Return the (X, Y) coordinate for the center point of the cell that contains the specified text.  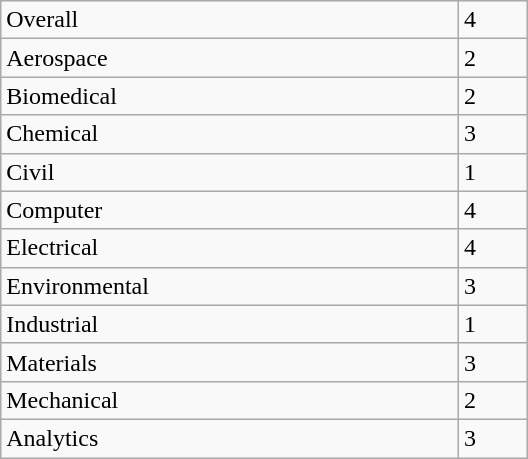
Analytics (230, 438)
Civil (230, 172)
Chemical (230, 134)
Environmental (230, 286)
Computer (230, 210)
Electrical (230, 248)
Aerospace (230, 58)
Industrial (230, 324)
Materials (230, 362)
Mechanical (230, 400)
Biomedical (230, 96)
Overall (230, 20)
